For the text-containing cell, return its midpoint in (X, Y) coordinate format. 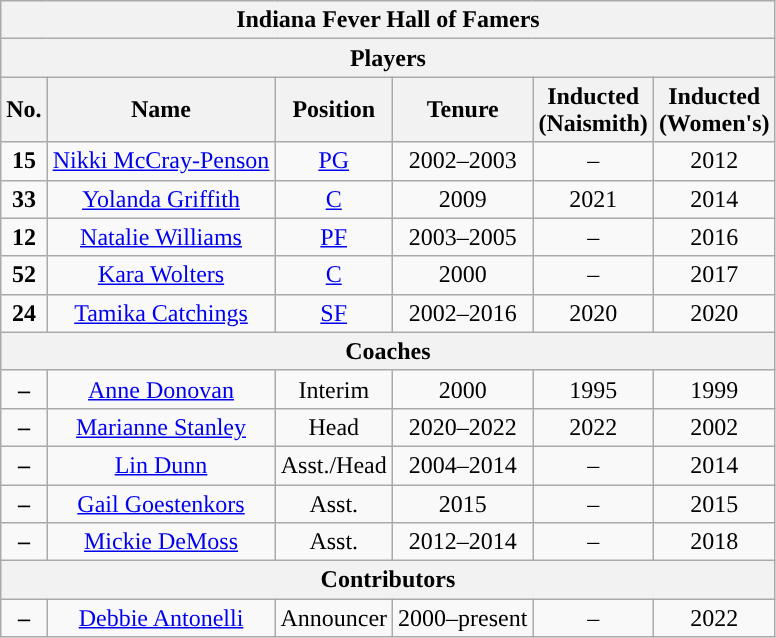
Asst./Head (334, 465)
2017 (714, 275)
Name (161, 110)
2002–2003 (463, 161)
Players (388, 58)
2002 (714, 427)
Mickie DeMoss (161, 542)
Interim (334, 389)
24 (24, 313)
2018 (714, 542)
33 (24, 199)
1999 (714, 389)
Indiana Fever Hall of Famers (388, 20)
Marianne Stanley (161, 427)
Contributors (388, 580)
2004–2014 (463, 465)
1995 (593, 389)
2012–2014 (463, 542)
2002–2016 (463, 313)
Kara Wolters (161, 275)
Nikki McCray-Penson (161, 161)
Debbie Antonelli (161, 618)
Coaches (388, 351)
2021 (593, 199)
2012 (714, 161)
Anne Donovan (161, 389)
Yolanda Griffith (161, 199)
2020–2022 (463, 427)
Head (334, 427)
2009 (463, 199)
Position (334, 110)
Inducted(Women's) (714, 110)
2003–2005 (463, 237)
SF (334, 313)
Lin Dunn (161, 465)
Inducted(Naismith) (593, 110)
2016 (714, 237)
15 (24, 161)
Announcer (334, 618)
Tenure (463, 110)
No. (24, 110)
52 (24, 275)
Gail Goestenkors (161, 503)
PF (334, 237)
2000–present (463, 618)
Natalie Williams (161, 237)
Tamika Catchings (161, 313)
12 (24, 237)
PG (334, 161)
